Scan for the cell matching the given text and deliver its (x, y) coordinate at center. 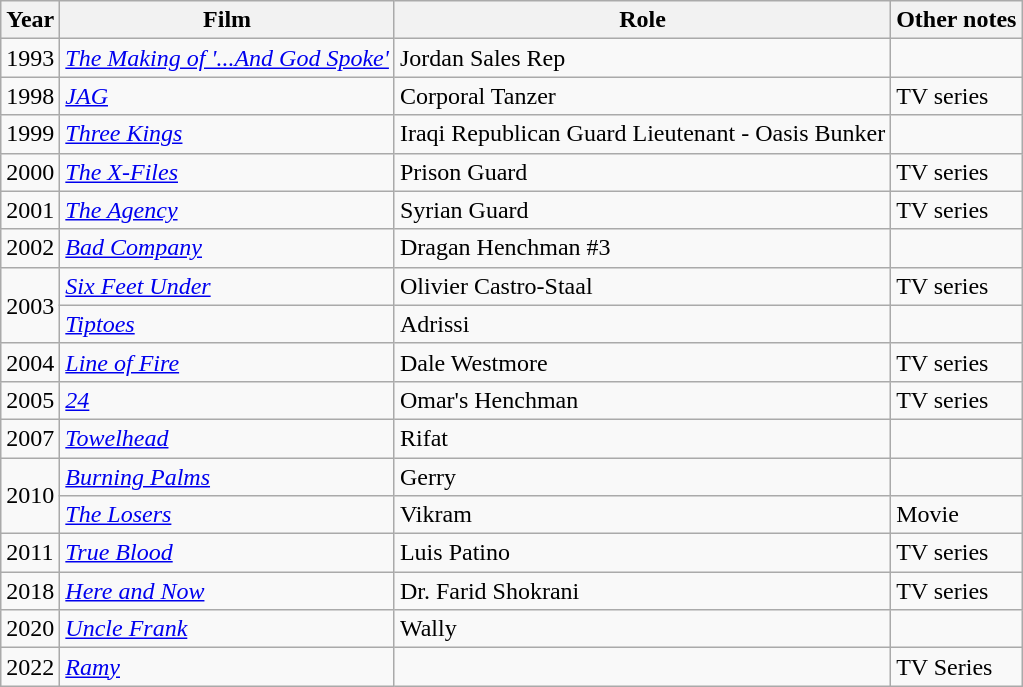
JAG (228, 96)
Adrissi (642, 324)
Gerry (642, 477)
Year (30, 20)
Movie (956, 515)
Dragan Henchman #3 (642, 248)
2004 (30, 362)
Corporal Tanzer (642, 96)
True Blood (228, 553)
Here and Now (228, 591)
Uncle Frank (228, 629)
Iraqi Republican Guard Lieutenant - Oasis Bunker (642, 134)
Role (642, 20)
2002 (30, 248)
Burning Palms (228, 477)
1993 (30, 58)
Tiptoes (228, 324)
2020 (30, 629)
Three Kings (228, 134)
Prison Guard (642, 172)
1999 (30, 134)
2010 (30, 496)
Omar's Henchman (642, 400)
2003 (30, 305)
Film (228, 20)
2018 (30, 591)
Towelhead (228, 438)
Vikram (642, 515)
Syrian Guard (642, 210)
Ramy (228, 667)
The X-Files (228, 172)
The Losers (228, 515)
Six Feet Under (228, 286)
2001 (30, 210)
2005 (30, 400)
Line of Fire (228, 362)
2007 (30, 438)
Bad Company (228, 248)
1998 (30, 96)
The Agency (228, 210)
Luis Patino (642, 553)
24 (228, 400)
Olivier Castro-Staal (642, 286)
Dale Westmore (642, 362)
Jordan Sales Rep (642, 58)
2022 (30, 667)
The Making of '...And God Spoke' (228, 58)
2011 (30, 553)
Dr. Farid Shokrani (642, 591)
Rifat (642, 438)
Wally (642, 629)
Other notes (956, 20)
TV Series (956, 667)
2000 (30, 172)
